Identify which cell holds the provided text, then report its (x, y) central coordinate. 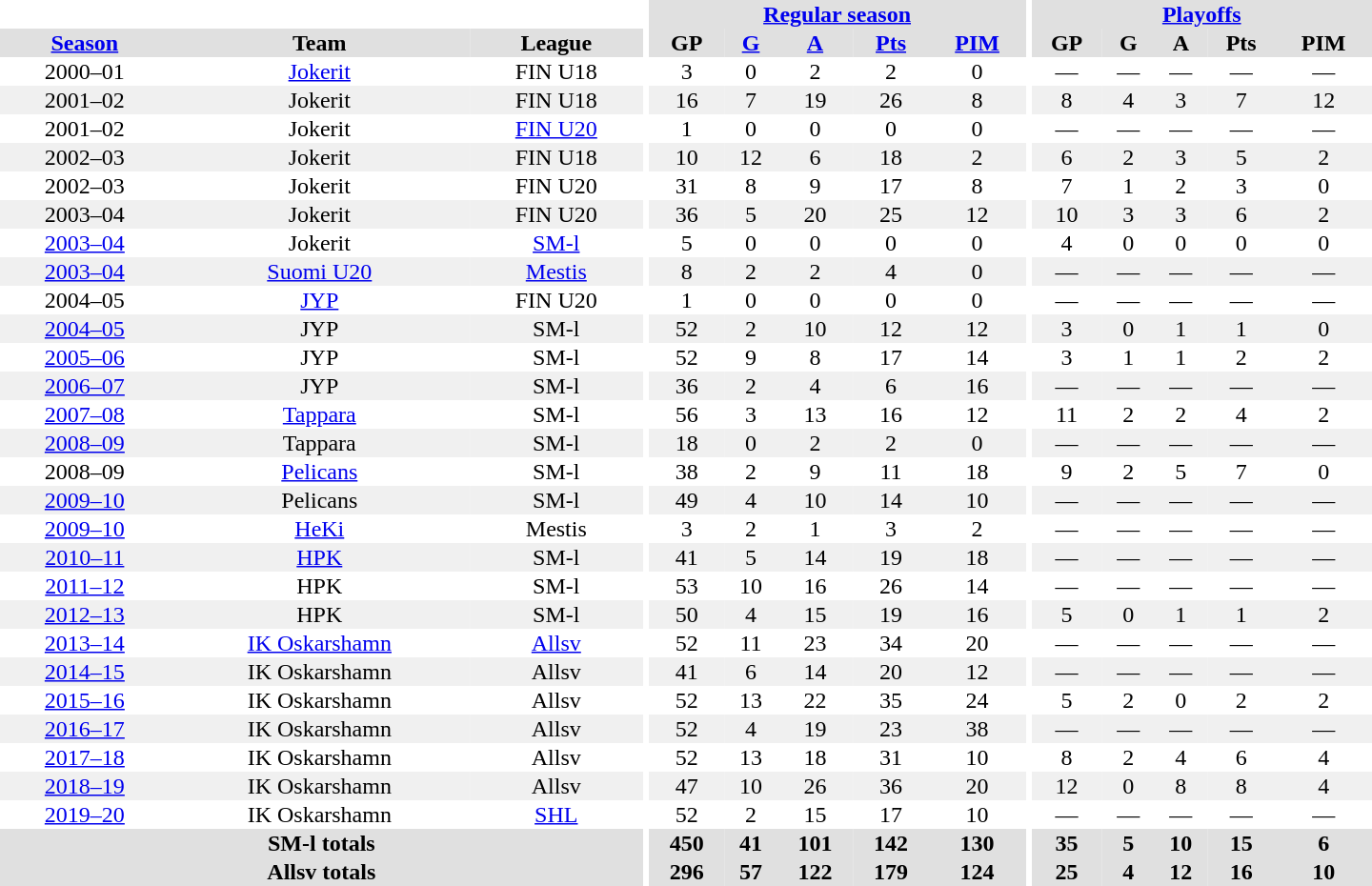
22 (816, 700)
130 (978, 843)
142 (891, 843)
49 (687, 500)
2015–16 (85, 700)
Season (85, 43)
Playoffs (1201, 14)
296 (687, 872)
2019–20 (85, 815)
2000–01 (85, 71)
57 (751, 872)
2005–06 (85, 357)
450 (687, 843)
179 (891, 872)
101 (816, 843)
124 (978, 872)
122 (816, 872)
2017–18 (85, 757)
HeKi (320, 529)
2013–14 (85, 643)
2014–15 (85, 672)
2006–07 (85, 386)
2011–12 (85, 586)
2012–13 (85, 614)
34 (891, 643)
50 (687, 614)
56 (687, 414)
2007–08 (85, 414)
League (556, 43)
Allsv totals (322, 872)
2018–19 (85, 786)
Suomi U20 (320, 272)
SHL (556, 815)
Regular season (837, 14)
24 (978, 700)
2010–11 (85, 557)
Team (320, 43)
SM-l totals (322, 843)
2016–17 (85, 729)
53 (687, 586)
47 (687, 786)
